Return the (X, Y) coordinate for the center point of the cell that contains the specified text.  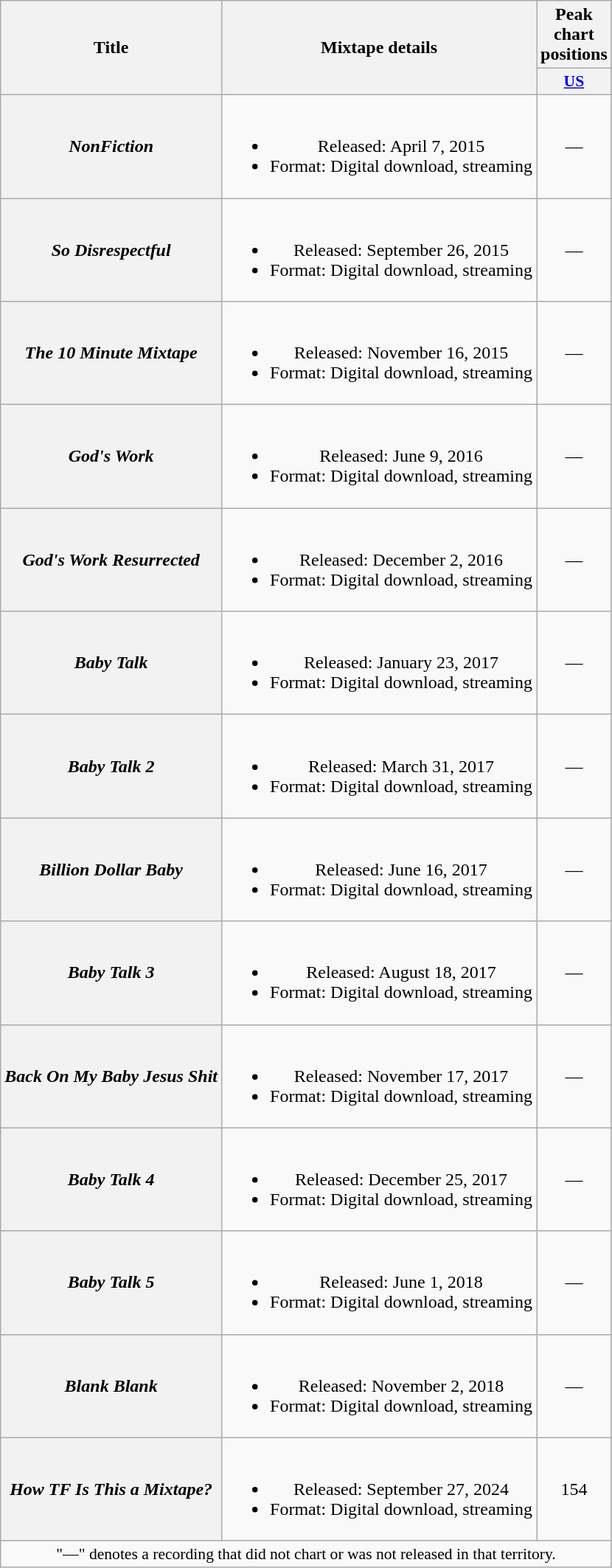
Released: December 2, 2016Format: Digital download, streaming (379, 560)
Peak chart positions (574, 35)
Released: June 16, 2017Format: Digital download, streaming (379, 870)
Back On My Baby Jesus Shit (111, 1076)
Released: June 9, 2016Format: Digital download, streaming (379, 457)
Released: November 16, 2015Format: Digital download, streaming (379, 353)
Billion Dollar Baby (111, 870)
Mixtape details (379, 48)
NonFiction (111, 146)
Released: March 31, 2017Format: Digital download, streaming (379, 766)
Released: April 7, 2015Format: Digital download, streaming (379, 146)
How TF Is This a Mixtape? (111, 1489)
Blank Blank (111, 1386)
Baby Talk 2 (111, 766)
Title (111, 48)
Released: June 1, 2018Format: Digital download, streaming (379, 1283)
Released: August 18, 2017Format: Digital download, streaming (379, 973)
US (574, 82)
Baby Talk (111, 663)
Baby Talk 5 (111, 1283)
154 (574, 1489)
Released: November 17, 2017Format: Digital download, streaming (379, 1076)
"—" denotes a recording that did not chart or was not released in that territory. (307, 1554)
Released: November 2, 2018Format: Digital download, streaming (379, 1386)
Released: December 25, 2017Format: Digital download, streaming (379, 1179)
Released: January 23, 2017Format: Digital download, streaming (379, 663)
Baby Talk 3 (111, 973)
The 10 Minute Mixtape (111, 353)
God's Work Resurrected (111, 560)
God's Work (111, 457)
Released: September 26, 2015Format: Digital download, streaming (379, 249)
Released: September 27, 2024Format: Digital download, streaming (379, 1489)
So Disrespectful (111, 249)
Baby Talk 4 (111, 1179)
